For the text-containing cell, return its midpoint in [x, y] coordinate format. 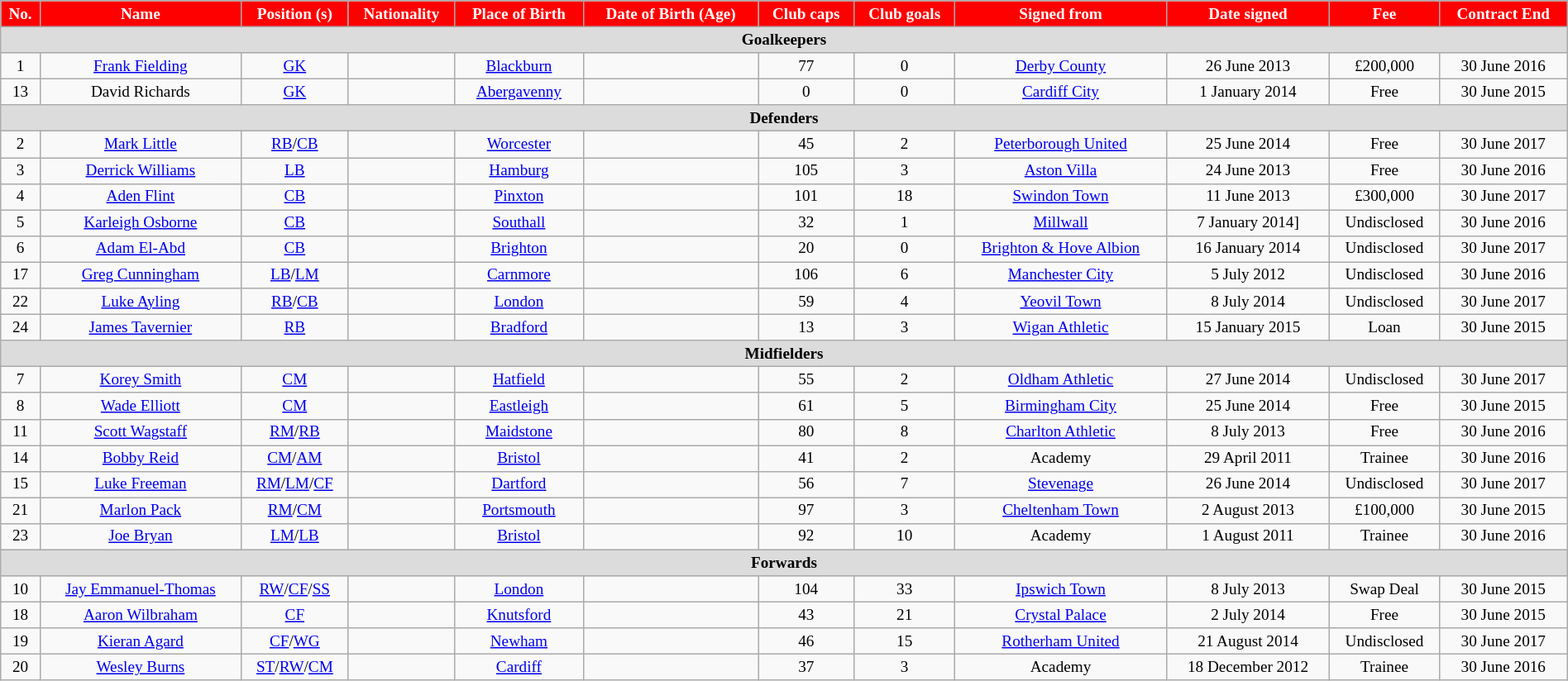
£100,000 [1384, 511]
Greg Cunningham [141, 275]
Karleigh Osborne [141, 223]
RM/CM [294, 511]
Cheltenham Town [1060, 511]
Midfielders [784, 354]
8 July 2014 [1248, 302]
Rotherham United [1060, 641]
Nationality [401, 14]
80 [806, 432]
RM/LM/CF [294, 484]
Bobby Reid [141, 458]
105 [806, 170]
Jay Emmanuel-Thomas [141, 589]
Ipswich Town [1060, 589]
Luke Freeman [141, 484]
Cardiff [519, 668]
Blackburn [519, 66]
14 [21, 458]
Abergavenny [519, 92]
Korey Smith [141, 380]
59 [806, 302]
33 [905, 589]
Dartford [519, 484]
Fee [1384, 14]
LB/LM [294, 275]
19 [21, 641]
LB [294, 170]
5 July 2012 [1248, 275]
Portsmouth [519, 511]
101 [806, 197]
46 [806, 641]
£200,000 [1384, 66]
Hatfield [519, 380]
Wesley Burns [141, 668]
Derby County [1060, 66]
Eastleigh [519, 406]
43 [806, 615]
Joe Bryan [141, 536]
Loan [1384, 327]
Aaron Wilbraham [141, 615]
Position (s) [294, 14]
24 June 2013 [1248, 170]
CF/WG [294, 641]
Mark Little [141, 145]
No. [21, 14]
Southall [519, 223]
Worcester [519, 145]
Date signed [1248, 14]
77 [806, 66]
26 June 2014 [1248, 484]
Manchester City [1060, 275]
James Tavernier [141, 327]
CF [294, 615]
2 July 2014 [1248, 615]
41 [806, 458]
92 [806, 536]
2 August 2013 [1248, 511]
Carnmore [519, 275]
37 [806, 668]
Swap Deal [1384, 589]
11 June 2013 [1248, 197]
£300,000 [1384, 197]
Club caps [806, 14]
Aston Villa [1060, 170]
Yeovil Town [1060, 302]
106 [806, 275]
Kieran Agard [141, 641]
Wigan Athletic [1060, 327]
RM/RB [294, 432]
Frank Fielding [141, 66]
Charlton Athletic [1060, 432]
David Richards [141, 92]
Forwards [784, 563]
Crystal Palace [1060, 615]
18 December 2012 [1248, 668]
104 [806, 589]
Scott Wagstaff [141, 432]
Oldham Athletic [1060, 380]
29 April 2011 [1248, 458]
Pinxton [519, 197]
Marlon Pack [141, 511]
45 [806, 145]
11 [21, 432]
Millwall [1060, 223]
Place of Birth [519, 14]
Name [141, 14]
7 January 2014] [1248, 223]
Luke Ayling [141, 302]
17 [21, 275]
55 [806, 380]
16 January 2014 [1248, 249]
Stevenage [1060, 484]
CM/AM [294, 458]
Adam El-Abd [141, 249]
RB [294, 327]
Newham [519, 641]
LM/LB [294, 536]
Knutsford [519, 615]
24 [21, 327]
Brighton [519, 249]
Signed from [1060, 14]
Aden Flint [141, 197]
15 January 2015 [1248, 327]
21 August 2014 [1248, 641]
1 August 2011 [1248, 536]
Maidstone [519, 432]
Birmingham City [1060, 406]
Derrick Williams [141, 170]
32 [806, 223]
RW/CF/SS [294, 589]
26 June 2013 [1248, 66]
Bradford [519, 327]
23 [21, 536]
Date of Birth (Age) [671, 14]
Wade Elliott [141, 406]
Defenders [784, 118]
1 January 2014 [1248, 92]
Club goals [905, 14]
Hamburg [519, 170]
Brighton & Hove Albion [1060, 249]
ST/RW/CM [294, 668]
Goalkeepers [784, 40]
22 [21, 302]
97 [806, 511]
27 June 2014 [1248, 380]
61 [806, 406]
Contract End [1503, 14]
56 [806, 484]
Cardiff City [1060, 92]
Peterborough United [1060, 145]
Swindon Town [1060, 197]
